For the text-containing cell, return its midpoint in (x, y) coordinate format. 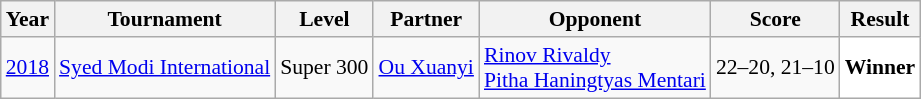
Partner (426, 19)
Result (880, 19)
Tournament (164, 19)
Winner (880, 68)
Level (324, 19)
22–20, 21–10 (776, 68)
Super 300 (324, 68)
2018 (28, 68)
Syed Modi International (164, 68)
Rinov Rivaldy Pitha Haningtyas Mentari (595, 68)
Ou Xuanyi (426, 68)
Year (28, 19)
Opponent (595, 19)
Score (776, 19)
